Extract the (X, Y) coordinate from the center of the cell holding the provided text.  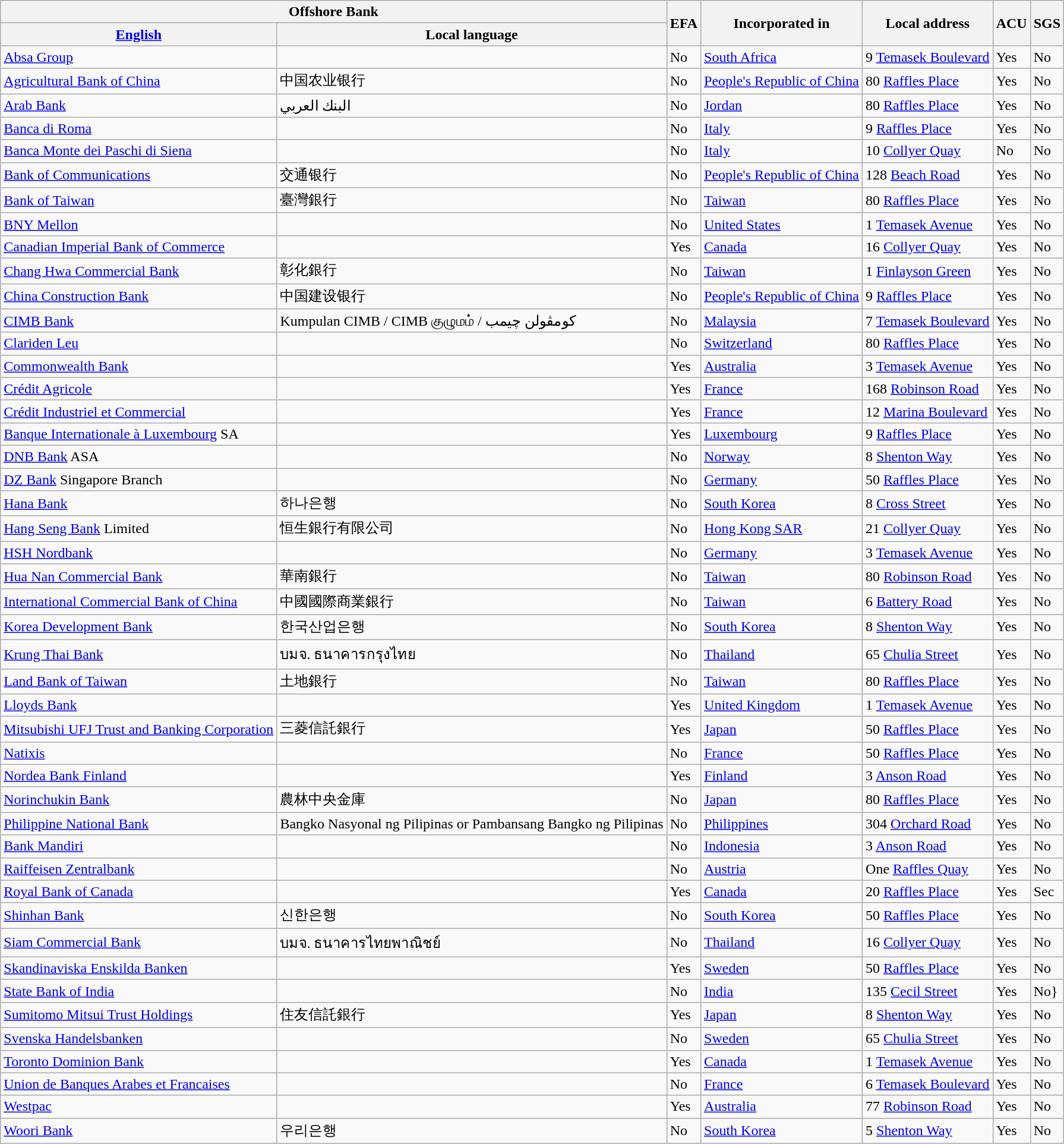
交通银行 (472, 175)
United Kingdom (782, 705)
Sec (1047, 891)
Crédit Industriel et Commercial (139, 411)
Bangko Nasyonal ng Pilipinas or Pambansang Bangko ng Pilipinas (472, 824)
Jordan (782, 106)
Crédit Agricole (139, 389)
State Bank of India (139, 991)
India (782, 991)
農林中央金庫 (472, 800)
Kumpulan CIMB / CIMB குழுமம் / كومڤولن چيمب (472, 321)
ACU (1011, 23)
Philippine National Bank (139, 824)
Land Bank of Taiwan (139, 681)
土地銀行 (472, 681)
SGS (1047, 23)
住友信託銀行 (472, 1015)
Nordea Bank Finland (139, 776)
臺灣銀行 (472, 201)
Hana Bank (139, 504)
21 Collyer Quay (928, 529)
Norway (782, 456)
7 Temasek Boulevard (928, 321)
Chang Hwa Commercial Bank (139, 271)
中国建设银行 (472, 296)
Finland (782, 776)
Philippines (782, 824)
South Africa (782, 57)
Korea Development Bank (139, 628)
DNB Bank ASA (139, 456)
Bank of Communications (139, 175)
20 Raffles Place (928, 891)
304 Orchard Road (928, 824)
Toronto Dominion Bank (139, 1061)
신한은행 (472, 915)
168 Robinson Road (928, 389)
บมจ. ธนาคารไทยพาณิชย์ (472, 943)
No} (1047, 991)
United States (782, 224)
Austria (782, 869)
Hang Seng Bank Limited (139, 529)
Bank Mandiri (139, 846)
Agricultural Bank of China (139, 81)
Clariden Leu (139, 343)
Union de Banques Arabes et Francaises (139, 1084)
Siam Commercial Bank (139, 943)
CIMB Bank (139, 321)
Banca Monte dei Paschi di Siena (139, 151)
10 Collyer Quay (928, 151)
International Commercial Bank of China (139, 601)
恒生銀行有限公司 (472, 529)
9 Temasek Boulevard (928, 57)
Canadian Imperial Bank of Commerce (139, 247)
Mitsubishi UFJ Trust and Banking Corporation (139, 730)
Skandinaviska Enskilda Banken (139, 968)
البنك العربي (472, 106)
中国农业银行 (472, 81)
Commonwealth Bank (139, 366)
Hua Nan Commercial Bank (139, 576)
EFA (683, 23)
5 Shenton Way (928, 1130)
8 Cross Street (928, 504)
Bank of Taiwan (139, 201)
One Raffles Quay (928, 869)
Local language (472, 34)
Absa Group (139, 57)
Indonesia (782, 846)
Banque Internationale à Luxembourg SA (139, 434)
華南銀行 (472, 576)
Natixis (139, 753)
하나은행 (472, 504)
77 Robinson Road (928, 1107)
DZ Bank Singapore Branch (139, 480)
Westpac (139, 1107)
6 Battery Road (928, 601)
80 Robinson Road (928, 576)
China Construction Bank (139, 296)
Lloyds Bank (139, 705)
Sumitomo Mitsui Trust Holdings (139, 1015)
三菱信託銀行 (472, 730)
Arab Bank (139, 106)
128 Beach Road (928, 175)
Luxembourg (782, 434)
HSH Nordbank (139, 553)
한국산업은행 (472, 628)
12 Marina Boulevard (928, 411)
Norinchukin Bank (139, 800)
Incorporated in (782, 23)
บมจ. ธนาคารกรุงไทย (472, 654)
中國國際商業銀行 (472, 601)
Local address (928, 23)
彰化銀行 (472, 271)
Switzerland (782, 343)
6 Temasek Boulevard (928, 1084)
BNY Mellon (139, 224)
우리은행 (472, 1130)
135 Cecil Street (928, 991)
Svenska Handelsbanken (139, 1039)
Royal Bank of Canada (139, 891)
1 Finlayson Green (928, 271)
Malaysia (782, 321)
Raiffeisen Zentralbank (139, 869)
Hong Kong SAR (782, 529)
Offshore Bank (334, 12)
Krung Thai Bank (139, 654)
Banca di Roma (139, 128)
Woori Bank (139, 1130)
Shinhan Bank (139, 915)
English (139, 34)
